Scan for the cell matching the given text and deliver its [X, Y] coordinate at center. 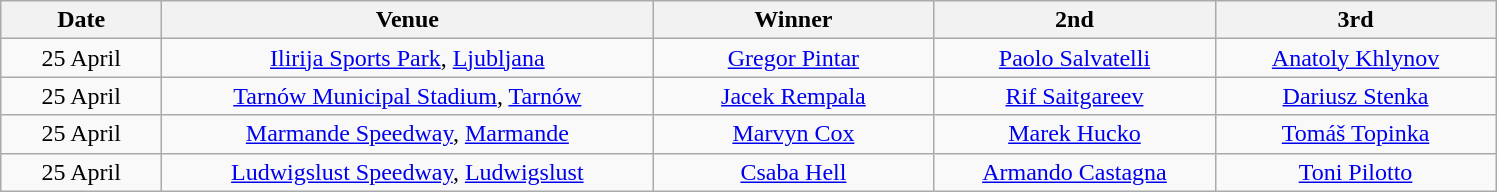
2nd [1074, 20]
Ilirija Sports Park, Ljubljana [408, 58]
Marek Hucko [1074, 134]
Gregor Pintar [794, 58]
Tarnów Municipal Stadium, Tarnów [408, 96]
Marvyn Cox [794, 134]
Marmande Speedway, Marmande [408, 134]
Winner [794, 20]
Tomáš Topinka [1356, 134]
Anatoly Khlynov [1356, 58]
Dariusz Stenka [1356, 96]
Paolo Salvatelli [1074, 58]
Rif Saitgareev [1074, 96]
Toni Pilotto [1356, 172]
Date [82, 20]
3rd [1356, 20]
Ludwigslust Speedway, Ludwigslust [408, 172]
Armando Castagna [1074, 172]
Venue [408, 20]
Jacek Rempala [794, 96]
Csaba Hell [794, 172]
